Return the (x, y) coordinate for the center point of the cell that contains the specified text.  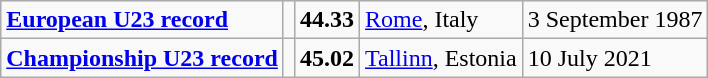
3 September 1987 (615, 20)
45.02 (326, 58)
Championship U23 record (142, 58)
European U23 record (142, 20)
10 July 2021 (615, 58)
Rome, Italy (442, 20)
44.33 (326, 20)
Tallinn, Estonia (442, 58)
